Return the [X, Y] coordinate for the center point of the cell that contains the specified text.  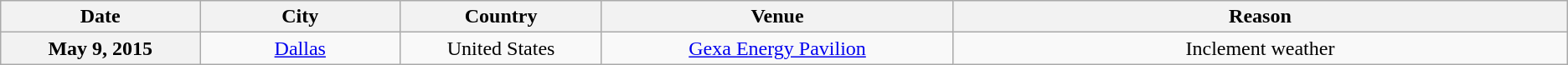
United States [501, 48]
Country [501, 17]
Dallas [300, 48]
Venue [777, 17]
May 9, 2015 [101, 48]
Reason [1261, 17]
Date [101, 17]
City [300, 17]
Gexa Energy Pavilion [777, 48]
Inclement weather [1261, 48]
